Scan for the cell matching the given text and deliver its [x, y] coordinate at center. 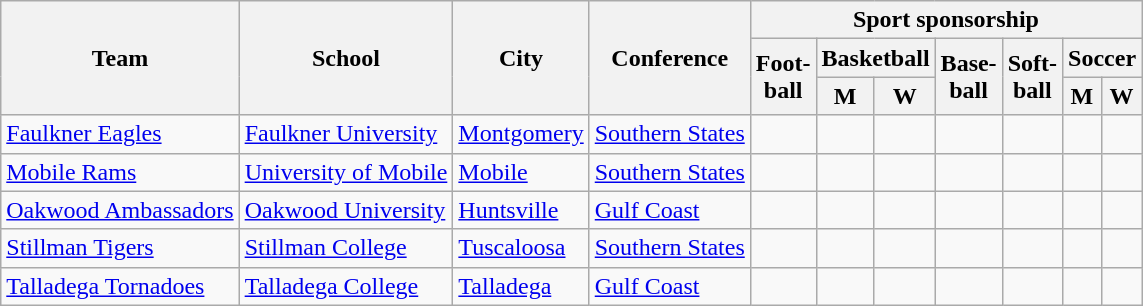
Oakwood Ambassadors [120, 210]
Huntsville [521, 210]
City [521, 58]
Team [120, 58]
School [346, 58]
Tuscaloosa [521, 248]
Conference [670, 58]
University of Mobile [346, 172]
Soccer [1102, 58]
Talladega College [346, 286]
Faulkner University [346, 134]
Stillman College [346, 248]
Sport sponsorship [946, 20]
Oakwood University [346, 210]
Mobile [521, 172]
Soft-ball [1032, 77]
Stillman Tigers [120, 248]
Mobile Rams [120, 172]
Talladega Tornadoes [120, 286]
Montgomery [521, 134]
Talladega [521, 286]
Basketball [876, 58]
Base-ball [968, 77]
Foot-ball [783, 77]
Faulkner Eagles [120, 134]
